Return the (X, Y) coordinate for the center point of the cell that contains the specified text.  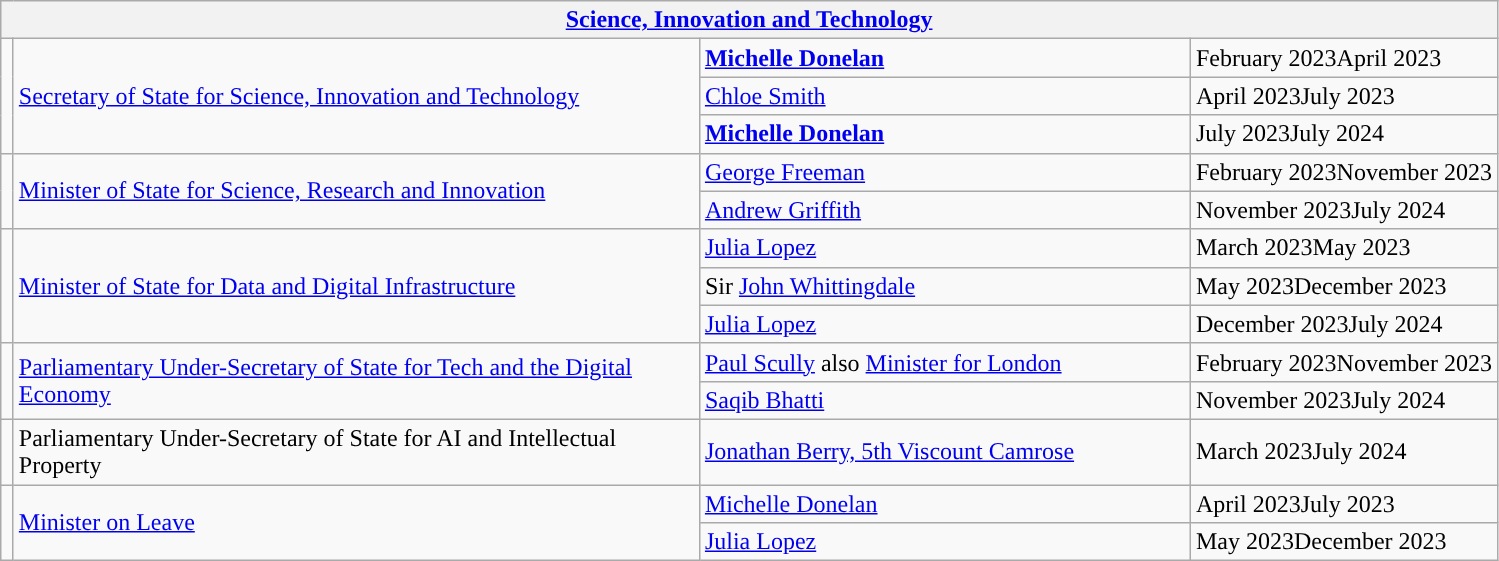
February 2023April 2023 (1344, 58)
Secretary of State for Science, Innovation and Technology (356, 96)
March 2023May 2023 (1344, 248)
George Freeman (944, 172)
Minister of State for Science, Research and Innovation (356, 191)
December 2023July 2024 (1344, 324)
Chloe Smith (944, 96)
Sir John Whittingdale (944, 286)
March 2023July 2024 (1344, 452)
Saqib Bhatti (944, 400)
July 2023July 2024 (1344, 134)
Jonathan Berry, 5th Viscount Camrose (944, 452)
Minister of State for Data and Digital Infrastructure (356, 286)
Science, Innovation and Technology (750, 20)
Andrew Griffith (944, 210)
Minister on Leave (356, 522)
Paul Scully also Minister for London (944, 362)
Parliamentary Under-Secretary of State for Tech and the Digital Economy (356, 381)
Parliamentary Under-Secretary of State for AI and Intellectual Property (356, 452)
